Determine the [X, Y] coordinate at the center of the cell enclosing the given text.  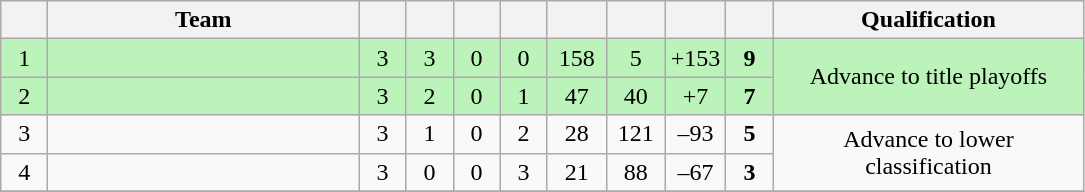
+153 [696, 58]
21 [576, 172]
Advance to title playoffs [928, 77]
40 [636, 96]
121 [636, 134]
9 [750, 58]
+7 [696, 96]
Advance to lower classification [928, 153]
–67 [696, 172]
–93 [696, 134]
7 [750, 96]
28 [576, 134]
158 [576, 58]
Team [204, 20]
4 [24, 172]
47 [576, 96]
88 [636, 172]
Qualification [928, 20]
